Provide the (x, y) coordinate of the cell's center where the given text is located.  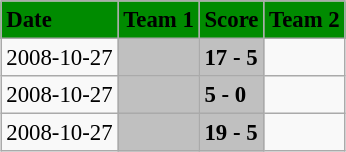
Team 1 (158, 20)
Score (232, 20)
19 - 5 (232, 133)
5 - 0 (232, 95)
17 - 5 (232, 57)
Date (60, 20)
Team 2 (304, 20)
